Search for the cell housing the specified text and yield its (x, y) center coordinate. 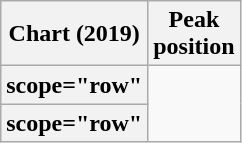
Chart (2019) (74, 34)
Peakposition (194, 34)
